Pinpoint the cell where the given text exists, returning its (X, Y) midpoint coordinate. 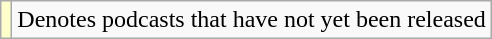
Denotes podcasts that have not yet been released (252, 20)
